Search for the cell housing the specified text and yield its (x, y) center coordinate. 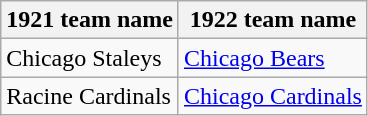
Chicago Bears (272, 58)
Chicago Staleys (90, 58)
Racine Cardinals (90, 96)
Chicago Cardinals (272, 96)
1922 team name (272, 20)
1921 team name (90, 20)
